Find where the given text appears and provide that cell's center as (x, y) coordinate. 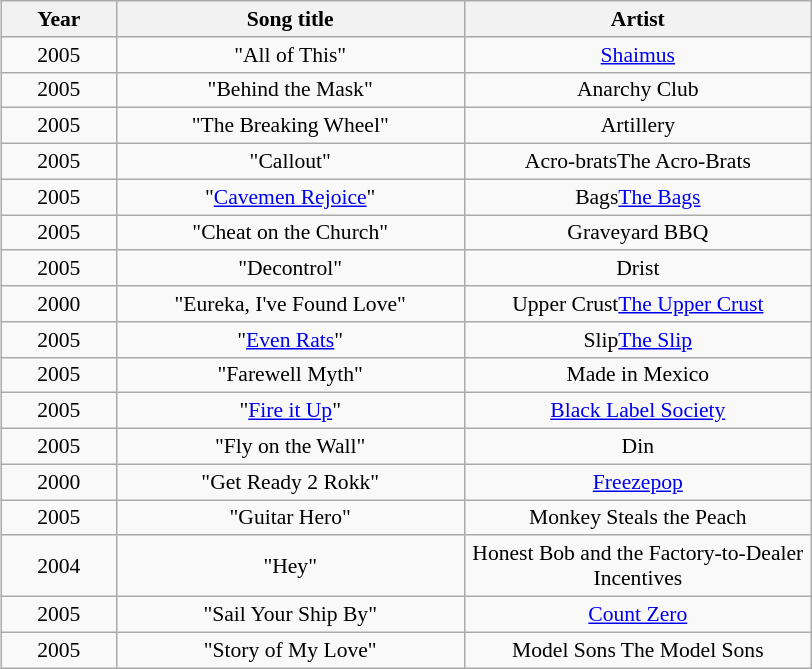
"Behind the Mask" (290, 90)
Song title (290, 19)
"Eureka, I've Found Love" (290, 304)
Din (638, 446)
Acro-bratsThe Acro-Brats (638, 161)
"All of This" (290, 54)
SlipThe Slip (638, 339)
Count Zero (638, 614)
"Cavemen Rejoice" (290, 197)
Freezepop (638, 482)
"Even Rats" (290, 339)
"Decontrol" (290, 268)
Artist (638, 19)
Made in Mexico (638, 375)
"Story of My Love" (290, 650)
Monkey Steals the Peach (638, 518)
"Sail Your Ship By" (290, 614)
"Fire it Up" (290, 411)
"Fly on the Wall" (290, 446)
Shaimus (638, 54)
"Get Ready 2 Rokk" (290, 482)
Honest Bob and the Factory-to-Dealer Incentives (638, 566)
"Hey" (290, 566)
Upper CrustThe Upper Crust (638, 304)
"Farewell Myth" (290, 375)
Anarchy Club (638, 90)
Model Sons The Model Sons (638, 650)
Year (58, 19)
"Guitar Hero" (290, 518)
Black Label Society (638, 411)
Drist (638, 268)
BagsThe Bags (638, 197)
"The Breaking Wheel" (290, 126)
"Callout" (290, 161)
2004 (58, 566)
Graveyard BBQ (638, 232)
Artillery (638, 126)
"Cheat on the Church" (290, 232)
